Pinpoint the cell where the given text exists, returning its [x, y] midpoint coordinate. 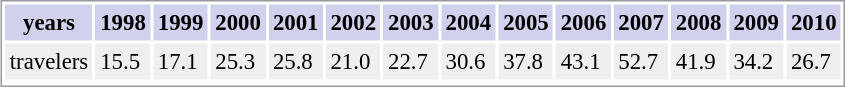
2002 [354, 22]
26.7 [814, 62]
21.0 [354, 62]
2001 [296, 22]
1999 [180, 22]
52.7 [642, 62]
37.8 [526, 62]
2010 [814, 22]
17.1 [180, 62]
34.2 [756, 62]
2000 [238, 22]
22.7 [412, 62]
25.8 [296, 62]
2008 [698, 22]
travelers [48, 62]
2004 [468, 22]
30.6 [468, 62]
15.5 [124, 62]
years [48, 22]
43.1 [584, 62]
2005 [526, 22]
2006 [584, 22]
2003 [412, 22]
2007 [642, 22]
41.9 [698, 62]
25.3 [238, 62]
2009 [756, 22]
1998 [124, 22]
